Pinpoint the cell where the given text exists, returning its [x, y] midpoint coordinate. 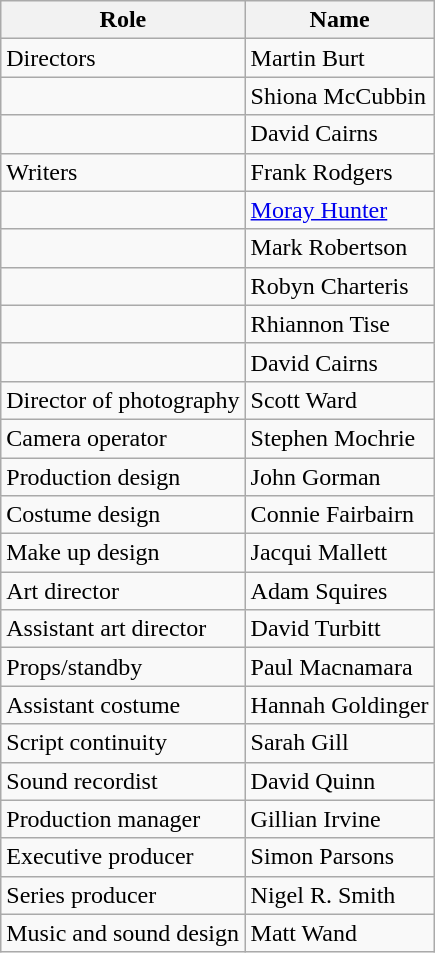
Hannah Goldinger [340, 705]
Moray Hunter [340, 210]
Sarah Gill [340, 743]
Nigel R. Smith [340, 895]
Jacqui Mallett [340, 553]
Matt Wand [340, 933]
Script continuity [123, 743]
Assistant art director [123, 629]
David Quinn [340, 781]
Paul Macnamara [340, 667]
Frank Rodgers [340, 172]
Writers [123, 172]
John Gorman [340, 477]
Series producer [123, 895]
Music and sound design [123, 933]
Rhiannon Tise [340, 324]
Scott Ward [340, 400]
Shiona McCubbin [340, 96]
Make up design [123, 553]
Stephen Mochrie [340, 438]
Assistant costume [123, 705]
Camera operator [123, 438]
Role [123, 20]
Production manager [123, 819]
Connie Fairbairn [340, 515]
Gillian Irvine [340, 819]
David Turbitt [340, 629]
Robyn Charteris [340, 286]
Martin Burt [340, 58]
Art director [123, 591]
Costume design [123, 515]
Production design [123, 477]
Sound recordist [123, 781]
Adam Squires [340, 591]
Name [340, 20]
Executive producer [123, 857]
Props/standby [123, 667]
Simon Parsons [340, 857]
Directors [123, 58]
Director of photography [123, 400]
Mark Robertson [340, 248]
